Output the (x, y) coordinate of the center of the cell containing the given text.  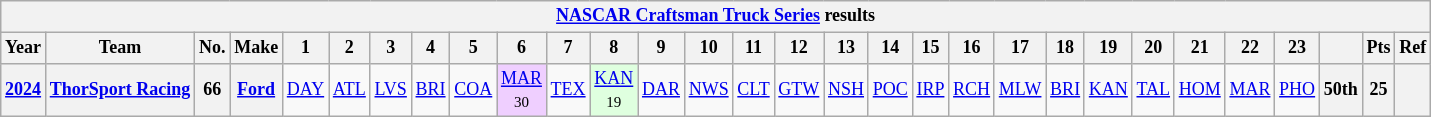
50th (1340, 90)
GTW (799, 90)
15 (930, 48)
10 (708, 48)
19 (1108, 48)
ATL (349, 90)
21 (1200, 48)
KAN (1108, 90)
5 (474, 48)
22 (1250, 48)
3 (390, 48)
IRP (930, 90)
66 (212, 90)
2024 (24, 90)
8 (614, 48)
16 (972, 48)
25 (1378, 90)
MAR (1250, 90)
No. (212, 48)
9 (662, 48)
LVS (390, 90)
6 (522, 48)
Team (120, 48)
20 (1153, 48)
23 (1298, 48)
11 (754, 48)
Year (24, 48)
TEX (568, 90)
PHO (1298, 90)
14 (890, 48)
DAR (662, 90)
NASCAR Craftsman Truck Series results (716, 16)
7 (568, 48)
Make (256, 48)
13 (846, 48)
17 (1020, 48)
Ref (1413, 48)
COA (474, 90)
4 (430, 48)
NWS (708, 90)
Ford (256, 90)
DAY (305, 90)
RCH (972, 90)
12 (799, 48)
CLT (754, 90)
MLW (1020, 90)
1 (305, 48)
ThorSport Racing (120, 90)
HOM (1200, 90)
2 (349, 48)
NSH (846, 90)
KAN19 (614, 90)
Pts (1378, 48)
MAR30 (522, 90)
TAL (1153, 90)
POC (890, 90)
18 (1066, 48)
